Locate the cell with the specified text and output its [x, y] center coordinate. 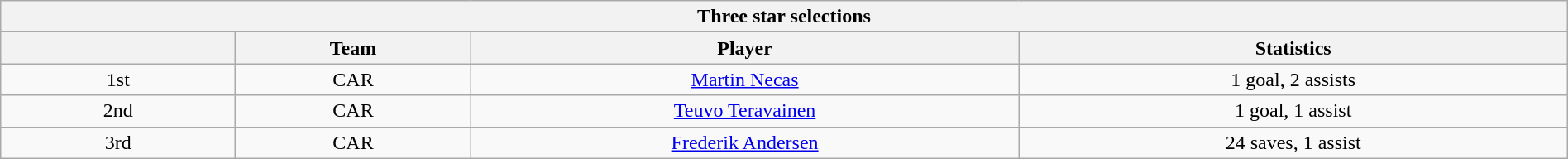
Statistics [1293, 48]
Team [353, 48]
1 goal, 2 assists [1293, 79]
1st [118, 79]
Teuvo Teravainen [744, 111]
Three star selections [784, 17]
3rd [118, 142]
24 saves, 1 assist [1293, 142]
Martin Necas [744, 79]
2nd [118, 111]
Player [744, 48]
Frederik Andersen [744, 142]
1 goal, 1 assist [1293, 111]
